Search for the cell housing the specified text and yield its [X, Y] center coordinate. 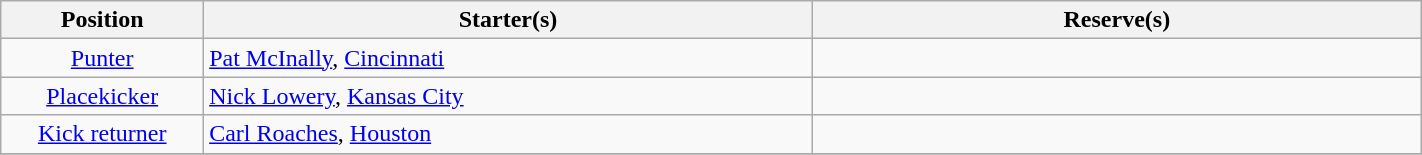
Kick returner [102, 134]
Punter [102, 58]
Reserve(s) [1116, 20]
Starter(s) [508, 20]
Position [102, 20]
Placekicker [102, 96]
Carl Roaches, Houston [508, 134]
Nick Lowery, Kansas City [508, 96]
Pat McInally, Cincinnati [508, 58]
